Detect which cell encompasses the target text, then output its [x, y] center coordinate. 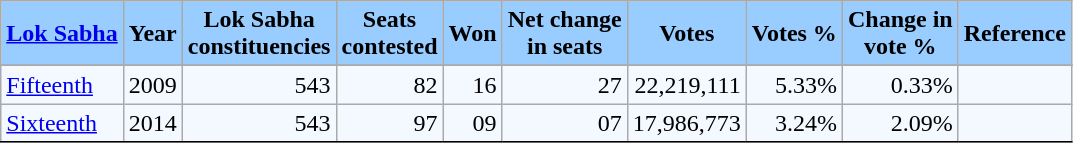
Votes [686, 34]
Net change in seats [564, 34]
2014 [152, 123]
82 [390, 85]
2009 [152, 85]
16 [472, 85]
Change in vote % [900, 34]
Votes % [794, 34]
07 [564, 123]
Won [472, 34]
97 [390, 123]
Year [152, 34]
0.33% [900, 85]
Lok Sabha constituencies [259, 34]
Seats contested [390, 34]
Fifteenth [62, 85]
27 [564, 85]
09 [472, 123]
Reference [1014, 34]
5.33% [794, 85]
Lok Sabha [62, 34]
22,219,111 [686, 85]
17,986,773 [686, 123]
Sixteenth [62, 123]
2.09% [900, 123]
3.24% [794, 123]
